Locate the cell with the specified text and output its (x, y) center coordinate. 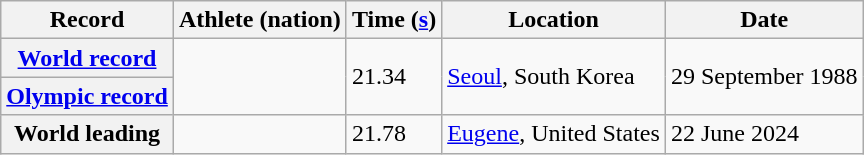
21.34 (394, 77)
World record (88, 58)
Location (554, 20)
Athlete (nation) (260, 20)
29 September 1988 (764, 77)
World leading (88, 134)
Olympic record (88, 96)
Time (s) (394, 20)
Date (764, 20)
Eugene, United States (554, 134)
22 June 2024 (764, 134)
Seoul, South Korea (554, 77)
21.78 (394, 134)
Record (88, 20)
